Find where the given text appears and provide that cell's center as [X, Y] coordinate. 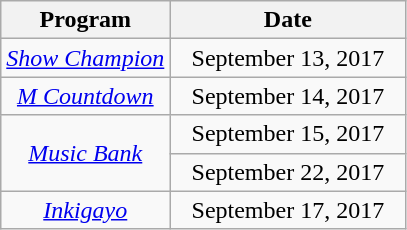
September 17, 2017 [288, 210]
M Countdown [86, 96]
September 13, 2017 [288, 58]
September 15, 2017 [288, 134]
Program [86, 20]
September 22, 2017 [288, 172]
Music Bank [86, 153]
September 14, 2017 [288, 96]
Date [288, 20]
Show Champion [86, 58]
Inkigayo [86, 210]
